Pinpoint the cell where the given text exists, returning its [X, Y] midpoint coordinate. 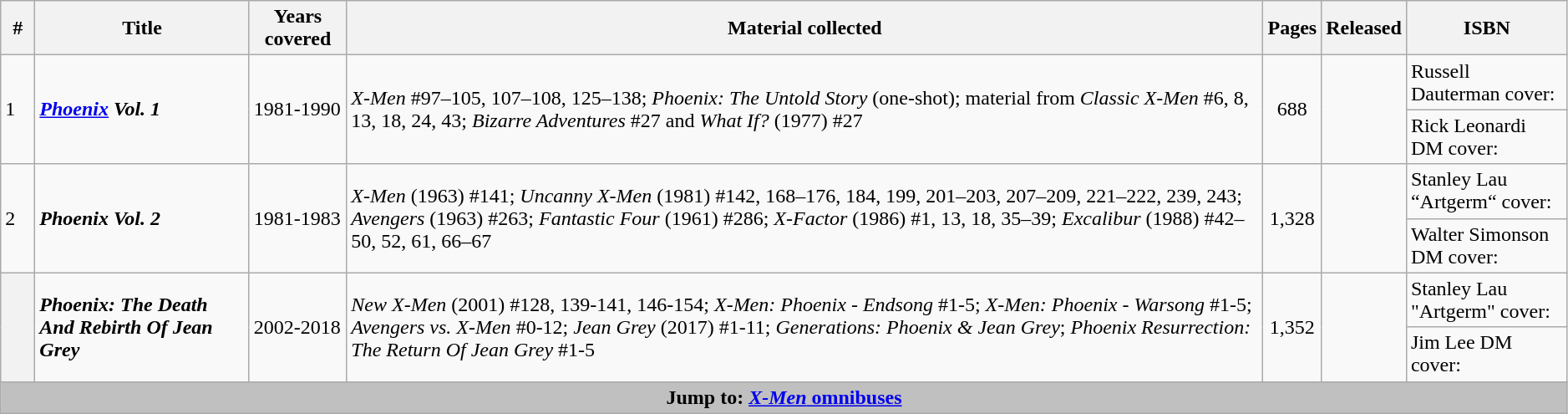
1,328 [1292, 218]
2002-2018 [297, 327]
688 [1292, 110]
1 [18, 110]
ISBN [1487, 28]
Rick Leonardi DM cover: [1487, 137]
Jim Lee DM cover: [1487, 355]
Years covered [297, 28]
1981-1990 [297, 110]
# [18, 28]
1,352 [1292, 327]
Released [1364, 28]
Jump to: X-Men omnibuses [784, 397]
Phoenix Vol. 1 [142, 110]
Title [142, 28]
Stanley Lau "Artgerm" cover: [1487, 299]
Pages [1292, 28]
2 [18, 218]
Russell Dauterman cover: [1487, 82]
1981-1983 [297, 218]
Stanley Lau “Artgerm“ cover: [1487, 191]
Material collected [805, 28]
Phoenix Vol. 2 [142, 218]
Phoenix: The Death And Rebirth Of Jean Grey [142, 327]
Walter Simonson DM cover: [1487, 246]
